From the cell containing the given text, extract its center point as (x, y) coordinate. 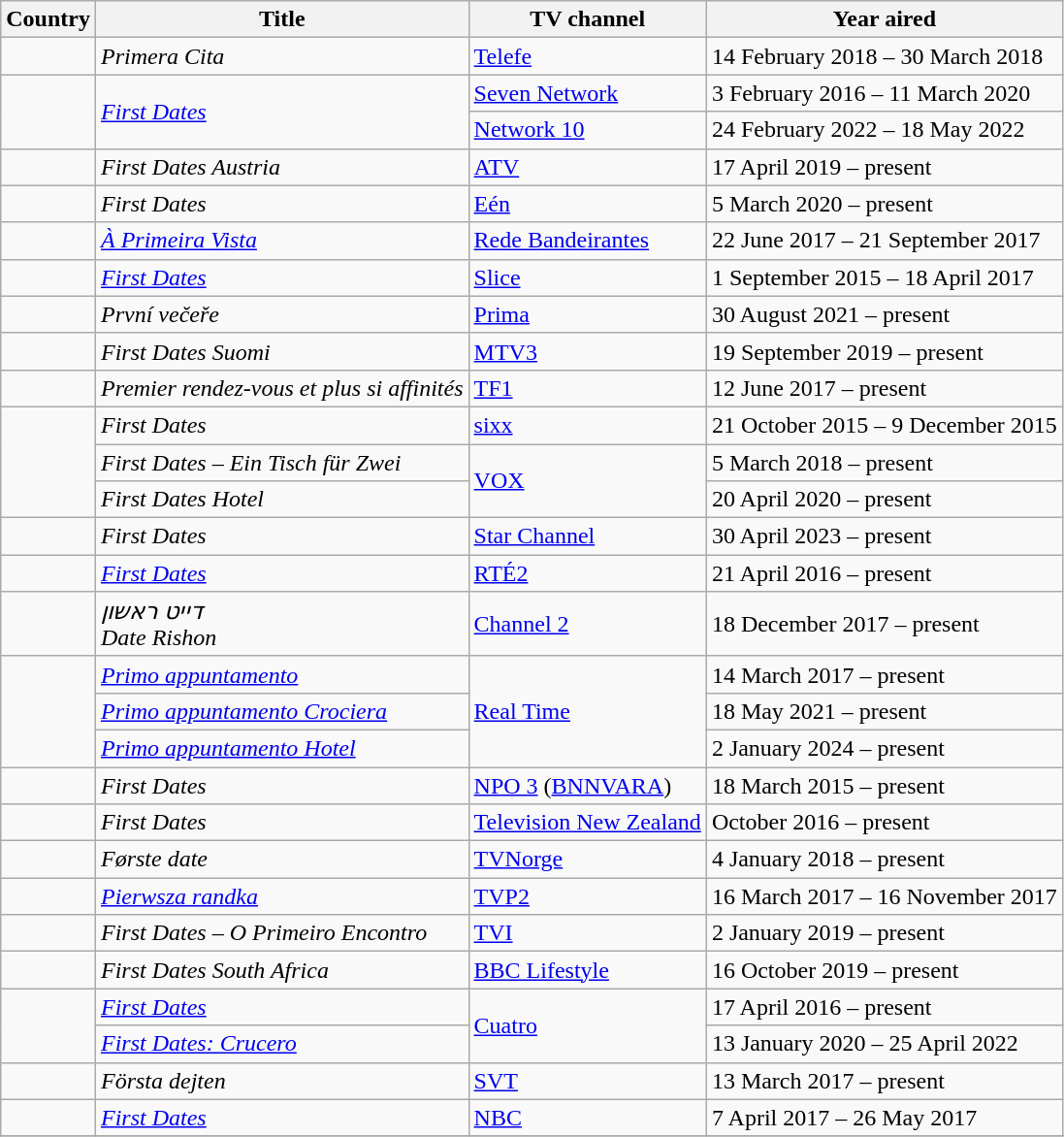
1 September 2015 – 18 April 2017 (885, 277)
Star Channel (588, 536)
První večeře (281, 314)
18 May 2021 – present (885, 711)
Pierwsza randka (281, 896)
Primera Cita (281, 56)
דייט ראשוןDate Rishon (281, 625)
12 June 2017 – present (885, 388)
TVNorge (588, 860)
Television New Zealand (588, 823)
21 October 2015 – 9 December 2015 (885, 425)
4 January 2018 – present (885, 860)
20 April 2020 – present (885, 500)
Cuatro (588, 1025)
16 October 2019 – present (885, 970)
Primo appuntamento (281, 674)
RTÉ2 (588, 573)
Year aired (885, 19)
TVP2 (588, 896)
19 September 2019 – present (885, 351)
NBC (588, 1118)
First Dates – Ein Tisch für Zwei (281, 463)
Country (48, 19)
Telefe (588, 56)
TF1 (588, 388)
Primo appuntamento Hotel (281, 748)
Channel 2 (588, 625)
TV channel (588, 19)
Første date (281, 860)
7 April 2017 – 26 May 2017 (885, 1118)
Real Time (588, 711)
13 March 2017 – present (885, 1081)
First Dates: Crucero (281, 1044)
First Dates – O Primeiro Encontro (281, 933)
13 January 2020 – 25 April 2022 (885, 1044)
14 March 2017 – present (885, 674)
21 April 2016 – present (885, 573)
Rede Bandeirantes (588, 241)
Title (281, 19)
5 March 2020 – present (885, 204)
BBC Lifestyle (588, 970)
17 April 2016 – present (885, 1007)
TVI (588, 933)
3 February 2016 – 11 March 2020 (885, 93)
17 April 2019 – present (885, 167)
Seven Network (588, 93)
First Dates Austria (281, 167)
sixx (588, 425)
2 January 2024 – present (885, 748)
ATV (588, 167)
30 August 2021 – present (885, 314)
Eén (588, 204)
À Primeira Vista (281, 241)
Slice (588, 277)
SVT (588, 1081)
18 December 2017 – present (885, 625)
30 April 2023 – present (885, 536)
Premier rendez-vous et plus si affinités (281, 388)
First Dates Suomi (281, 351)
16 March 2017 – 16 November 2017 (885, 896)
Network 10 (588, 130)
MTV3 (588, 351)
22 June 2017 – 21 September 2017 (885, 241)
14 February 2018 – 30 March 2018 (885, 56)
2 January 2019 – present (885, 933)
24 February 2022 – 18 May 2022 (885, 130)
October 2016 – present (885, 823)
NPO 3 (BNNVARA) (588, 785)
First Dates Hotel (281, 500)
5 March 2018 – present (885, 463)
Första dejten (281, 1081)
18 March 2015 – present (885, 785)
First Dates South Africa (281, 970)
VOX (588, 481)
Primo appuntamento Crociera (281, 711)
Prima (588, 314)
